Pinpoint the cell where the given text exists, returning its [x, y] midpoint coordinate. 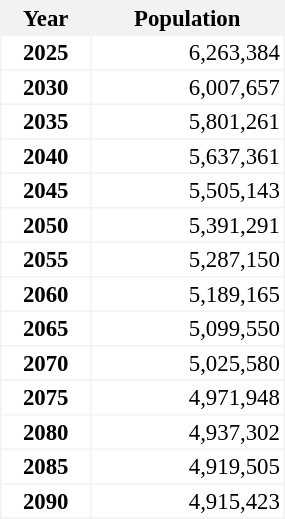
2050 [46, 225]
2065 [46, 328]
4,937,302 [188, 432]
4,915,423 [188, 501]
5,801,261 [188, 121]
2035 [46, 121]
2045 [46, 190]
6,007,657 [188, 87]
2060 [46, 294]
2090 [46, 501]
2070 [46, 363]
2040 [46, 156]
4,919,505 [188, 466]
6,263,384 [188, 52]
2025 [46, 52]
5,505,143 [188, 190]
5,637,361 [188, 156]
5,287,150 [188, 259]
Population [188, 18]
Year [46, 18]
2085 [46, 466]
5,189,165 [188, 294]
2055 [46, 259]
2080 [46, 432]
5,391,291 [188, 225]
2030 [46, 87]
4,971,948 [188, 397]
2075 [46, 397]
5,025,580 [188, 363]
5,099,550 [188, 328]
